Return (x, y) of the center of cell containing provided text 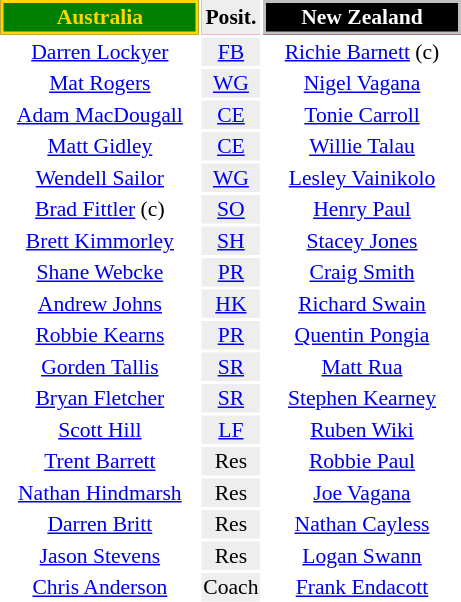
Richie Barnett (c) (362, 52)
Posit. (231, 17)
Joe Vagana (362, 492)
Shane Webcke (100, 272)
Quentin Pongia (362, 335)
Frank Endacott (362, 587)
Bryan Fletcher (100, 398)
HK (231, 304)
Chris Anderson (100, 587)
Stephen Kearney (362, 398)
Scott Hill (100, 430)
Lesley Vainikolo (362, 178)
Brett Kimmorley (100, 240)
Wendell Sailor (100, 178)
Australia (100, 17)
Darren Britt (100, 524)
Matt Rua (362, 366)
SO (231, 209)
Matt Gidley (100, 146)
Adam MacDougall (100, 114)
Mat Rogers (100, 83)
Coach (231, 587)
Nathan Hindmarsh (100, 492)
Ruben Wiki (362, 430)
Trent Barrett (100, 461)
Nigel Vagana (362, 83)
SH (231, 240)
Jason Stevens (100, 556)
Brad Fittler (c) (100, 209)
Henry Paul (362, 209)
LF (231, 430)
Darren Lockyer (100, 52)
Andrew Johns (100, 304)
Richard Swain (362, 304)
Gorden Tallis (100, 366)
FB (231, 52)
Tonie Carroll (362, 114)
Willie Talau (362, 146)
Logan Swann (362, 556)
Stacey Jones (362, 240)
Craig Smith (362, 272)
New Zealand (362, 17)
Robbie Kearns (100, 335)
Robbie Paul (362, 461)
Nathan Cayless (362, 524)
